Return [x, y] of the center of cell containing provided text 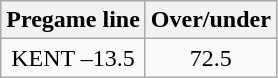
Pregame line [74, 20]
Over/under [210, 20]
72.5 [210, 58]
KENT –13.5 [74, 58]
